Find where the given text appears and provide that cell's center as (X, Y) coordinate. 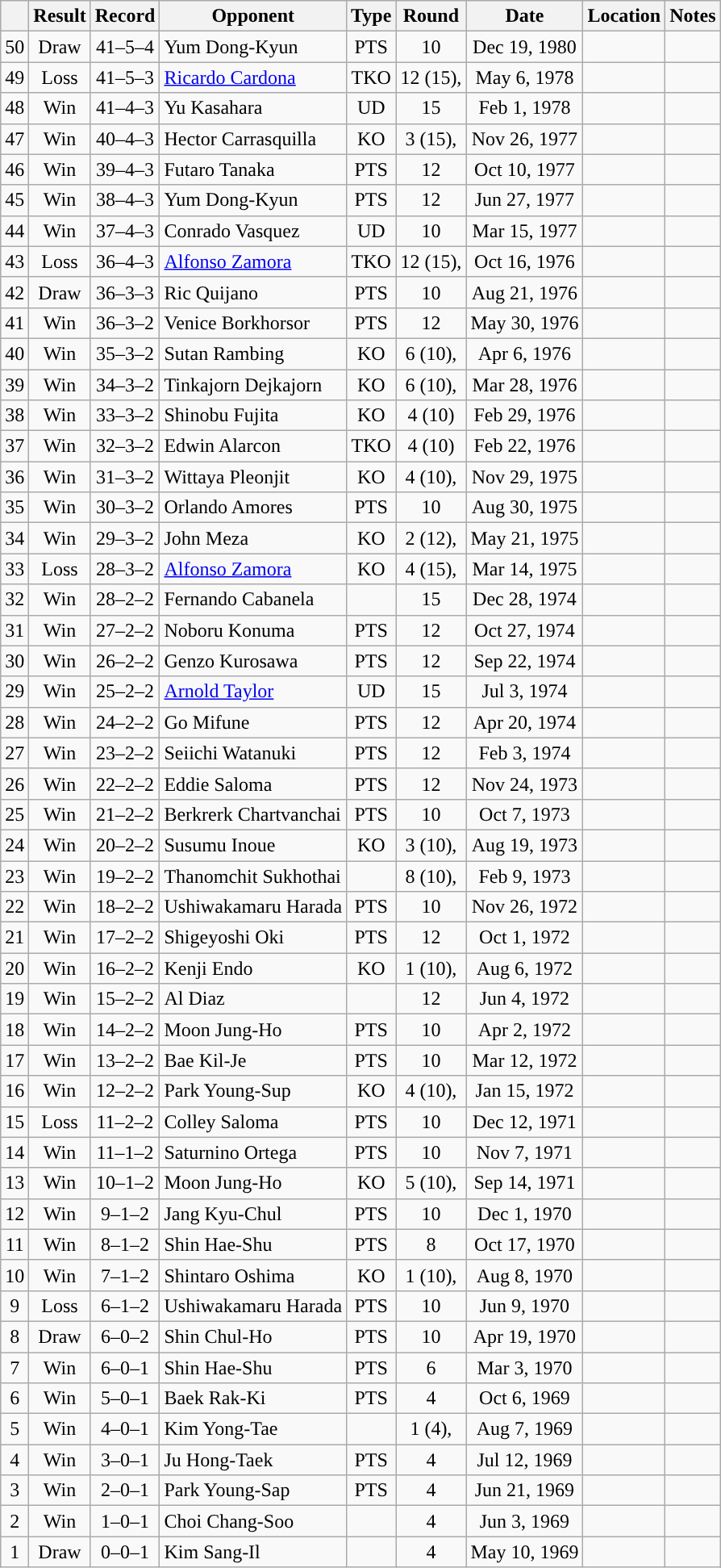
41–5–4 (125, 47)
May 10, 1969 (524, 1552)
Mar 3, 1970 (524, 1368)
42 (15, 292)
Location (624, 16)
Park Young-Sap (253, 1491)
Dec 28, 1974 (524, 600)
9–1–2 (125, 1214)
35–3–2 (125, 353)
35 (15, 508)
Jul 3, 1974 (524, 692)
14–2–2 (125, 1030)
41–5–3 (125, 77)
21 (15, 938)
34–3–2 (125, 385)
46 (15, 169)
Nov 26, 1977 (524, 139)
Genzo Kurosawa (253, 661)
36–4–3 (125, 261)
12–2–2 (125, 1091)
Nov 24, 1973 (524, 784)
18–2–2 (125, 907)
Type (371, 16)
18 (15, 1030)
Jun 9, 1970 (524, 1306)
17 (15, 1060)
Sep 22, 1974 (524, 661)
28 (15, 722)
43 (15, 261)
20 (15, 968)
Round (431, 16)
22–2–2 (125, 784)
16 (15, 1091)
Fernando Cabanela (253, 600)
Aug 19, 1973 (524, 845)
Ric Quijano (253, 292)
Nov 26, 1972 (524, 907)
Orlando Amores (253, 508)
Apr 6, 1976 (524, 353)
Arnold Taylor (253, 692)
26–2–2 (125, 661)
4–0–1 (125, 1429)
40 (15, 353)
2–0–1 (125, 1491)
29–3–2 (125, 538)
Feb 3, 1974 (524, 753)
Oct 17, 1970 (524, 1244)
2 (15, 1521)
1–0–1 (125, 1521)
Kim Sang-Il (253, 1552)
36 (15, 477)
May 21, 1975 (524, 538)
Venice Borkhorsor (253, 323)
Al Diaz (253, 999)
23 (15, 876)
48 (15, 108)
6–1–2 (125, 1306)
Result (60, 16)
Colley Saloma (253, 1122)
38 (15, 416)
29 (15, 692)
Oct 27, 1974 (524, 630)
Jan 15, 1972 (524, 1091)
2 (12), (431, 538)
11–1–2 (125, 1152)
Jun 3, 1969 (524, 1521)
27 (15, 753)
50 (15, 47)
Aug 8, 1970 (524, 1275)
Apr 2, 1972 (524, 1030)
31 (15, 630)
11 (15, 1244)
Date (524, 16)
41 (15, 323)
28–3–2 (125, 569)
Choi Chang-Soo (253, 1521)
John Meza (253, 538)
Nov 7, 1971 (524, 1152)
May 6, 1978 (524, 77)
16–2–2 (125, 968)
Conrado Vasquez (253, 231)
39–4–3 (125, 169)
Oct 1, 1972 (524, 938)
9 (15, 1306)
3–0–1 (125, 1460)
49 (15, 77)
1 (15, 1552)
Baek Rak-Ki (253, 1399)
May 30, 1976 (524, 323)
30–3–2 (125, 508)
44 (15, 231)
Tinkajorn Dejkajorn (253, 385)
Record (125, 16)
47 (15, 139)
Dec 1, 1970 (524, 1214)
Oct 6, 1969 (524, 1399)
32–3–2 (125, 446)
Susumu Inoue (253, 845)
34 (15, 538)
6–0–1 (125, 1368)
37 (15, 446)
30 (15, 661)
Feb 1, 1978 (524, 108)
5 (10), (431, 1183)
5–0–1 (125, 1399)
Seiichi Watanuki (253, 753)
38–4–3 (125, 200)
3 (10), (431, 845)
Wittaya Pleonjit (253, 477)
Go Mifune (253, 722)
20–2–2 (125, 845)
Jun 21, 1969 (524, 1491)
31–3–2 (125, 477)
33–3–2 (125, 416)
5 (15, 1429)
Ju Hong-Taek (253, 1460)
Shin Chul-Ho (253, 1336)
Mar 28, 1976 (524, 385)
7 (15, 1368)
Notes (693, 16)
11–2–2 (125, 1122)
0–0–1 (125, 1552)
Feb 9, 1973 (524, 876)
Berkrerk Chartvanchai (253, 814)
8–1–2 (125, 1244)
Park Young-Sup (253, 1091)
Oct 10, 1977 (524, 169)
24–2–2 (125, 722)
19–2–2 (125, 876)
Kenji Endo (253, 968)
36–3–3 (125, 292)
Futaro Tanaka (253, 169)
22 (15, 907)
Sutan Rambing (253, 353)
37–4–3 (125, 231)
8 (10), (431, 876)
Feb 29, 1976 (524, 416)
4 (15), (431, 569)
7–1–2 (125, 1275)
27–2–2 (125, 630)
Jun 4, 1972 (524, 999)
Aug 30, 1975 (524, 508)
13–2–2 (125, 1060)
Oct 16, 1976 (524, 261)
Dec 19, 1980 (524, 47)
3 (15), (431, 139)
40–4–3 (125, 139)
Hector Carrasquilla (253, 139)
1 (4), (431, 1429)
Opponent (253, 16)
Noboru Konuma (253, 630)
Yu Kasahara (253, 108)
36–3–2 (125, 323)
Saturnino Ortega (253, 1152)
Eddie Saloma (253, 784)
Oct 7, 1973 (524, 814)
23–2–2 (125, 753)
Shigeyoshi Oki (253, 938)
Apr 19, 1970 (524, 1336)
39 (15, 385)
32 (15, 600)
3 (15, 1491)
Mar 15, 1977 (524, 231)
Jul 12, 1969 (524, 1460)
26 (15, 784)
15–2–2 (125, 999)
Mar 14, 1975 (524, 569)
Sep 14, 1971 (524, 1183)
21–2–2 (125, 814)
10–1–2 (125, 1183)
Jun 27, 1977 (524, 200)
Dec 12, 1971 (524, 1122)
13 (15, 1183)
Feb 22, 1976 (524, 446)
Thanomchit Sukhothai (253, 876)
14 (15, 1152)
25–2–2 (125, 692)
Ricardo Cardona (253, 77)
33 (15, 569)
Shinobu Fujita (253, 416)
Kim Yong-Tae (253, 1429)
24 (15, 845)
Jang Kyu-Chul (253, 1214)
Apr 20, 1974 (524, 722)
Edwin Alarcon (253, 446)
Aug 6, 1972 (524, 968)
Bae Kil-Je (253, 1060)
Aug 21, 1976 (524, 292)
19 (15, 999)
17–2–2 (125, 938)
45 (15, 200)
41–4–3 (125, 108)
6–0–2 (125, 1336)
Nov 29, 1975 (524, 477)
Mar 12, 1972 (524, 1060)
Shintaro Oshima (253, 1275)
25 (15, 814)
28–2–2 (125, 600)
Aug 7, 1969 (524, 1429)
